Identify which cell holds the provided text, then report its (X, Y) central coordinate. 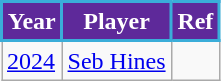
2024 (32, 60)
Ref (196, 22)
Seb Hines (116, 60)
Player (116, 22)
Year (32, 22)
